Pinpoint the cell where the given text exists, returning its [x, y] midpoint coordinate. 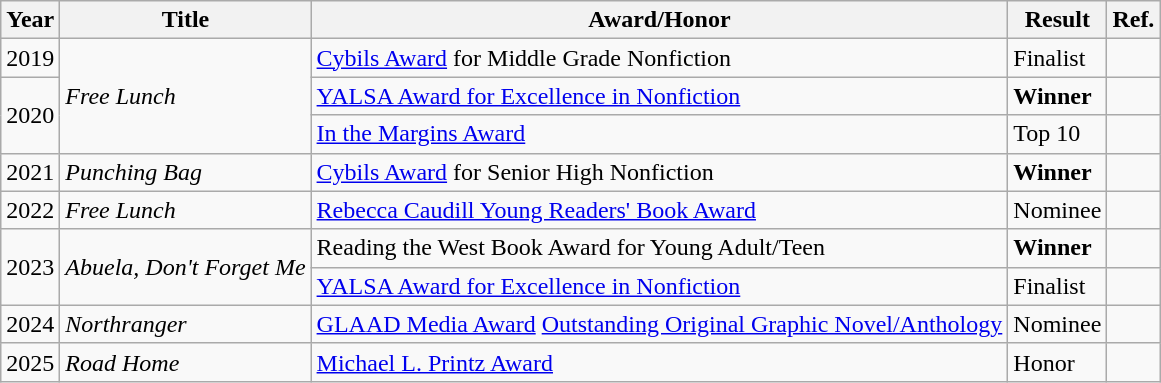
Reading the West Book Award for Young Adult/Teen [660, 248]
GLAAD Media Award Outstanding Original Graphic Novel/Anthology [660, 324]
Michael L. Printz Award [660, 362]
2023 [30, 267]
Award/Honor [660, 20]
2021 [30, 172]
Cybils Award for Middle Grade Nonfiction [660, 58]
Title [186, 20]
Result [1058, 20]
Cybils Award for Senior High Nonfiction [660, 172]
Honor [1058, 362]
2020 [30, 115]
2022 [30, 210]
2024 [30, 324]
Rebecca Caudill Young Readers' Book Award [660, 210]
Ref. [1134, 20]
Abuela, Don't Forget Me [186, 267]
Punching Bag [186, 172]
Top 10 [1058, 134]
Road Home [186, 362]
In the Margins Award [660, 134]
Year [30, 20]
2019 [30, 58]
Northranger [186, 324]
2025 [30, 362]
